Scan for the cell matching the given text and deliver its (X, Y) coordinate at center. 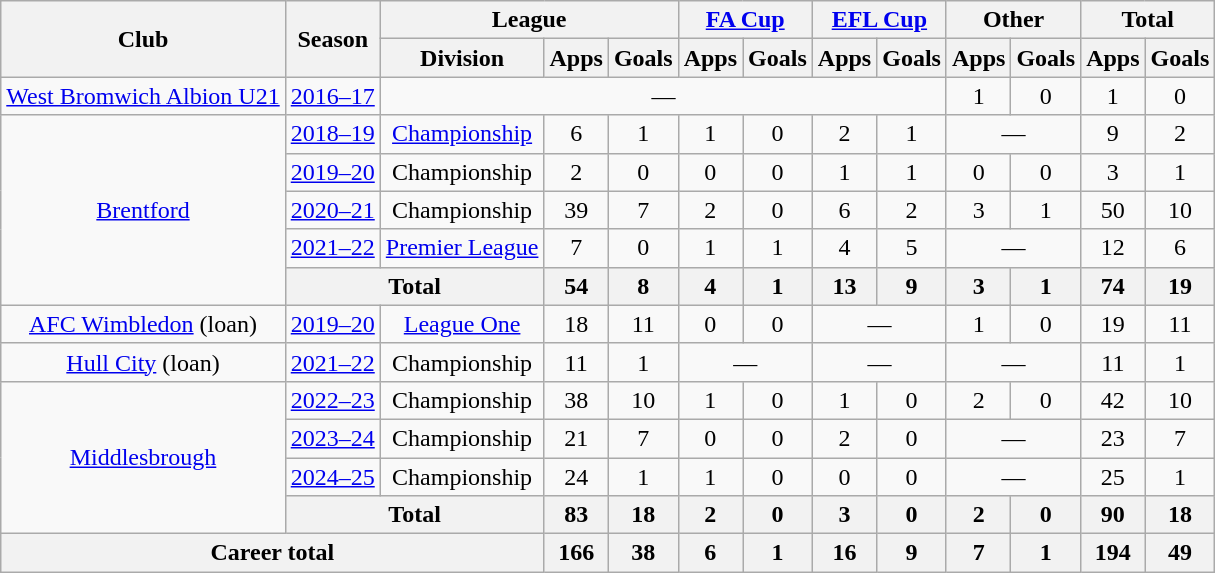
2022–23 (332, 400)
74 (1113, 286)
13 (844, 286)
49 (1180, 553)
25 (1113, 477)
42 (1113, 400)
League One (462, 324)
Club (143, 39)
39 (576, 210)
2023–24 (332, 438)
16 (844, 553)
Season (332, 39)
Premier League (462, 248)
Other (1013, 20)
90 (1113, 515)
Division (462, 58)
2018–19 (332, 134)
EFL Cup (879, 20)
54 (576, 286)
League (529, 20)
5 (912, 248)
Career total (272, 553)
2020–21 (332, 210)
2016–17 (332, 96)
FA Cup (745, 20)
194 (1113, 553)
83 (576, 515)
West Bromwich Albion U21 (143, 96)
50 (1113, 210)
AFC Wimbledon (loan) (143, 324)
12 (1113, 248)
166 (576, 553)
8 (643, 286)
Brentford (143, 210)
23 (1113, 438)
21 (576, 438)
Middlesbrough (143, 457)
2024–25 (332, 477)
Hull City (loan) (143, 362)
24 (576, 477)
